Provide the [x, y] coordinate of the cell's center where the given text is located.  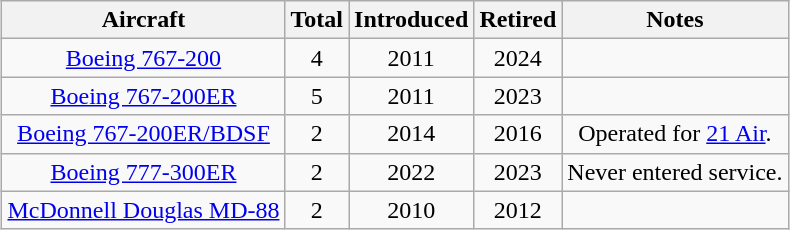
2012 [518, 210]
5 [317, 96]
2022 [412, 172]
Notes [675, 20]
McDonnell Douglas MD-88 [144, 210]
Boeing 777-300ER [144, 172]
Boeing 767-200ER/BDSF [144, 134]
Retired [518, 20]
2010 [412, 210]
Boeing 767-200 [144, 58]
4 [317, 58]
Boeing 767-200ER [144, 96]
Total [317, 20]
2024 [518, 58]
Introduced [412, 20]
2016 [518, 134]
Never entered service. [675, 172]
Aircraft [144, 20]
Operated for 21 Air. [675, 134]
2014 [412, 134]
